Capture the cell that displays the provided text and extract its (X, Y) central coordinate. 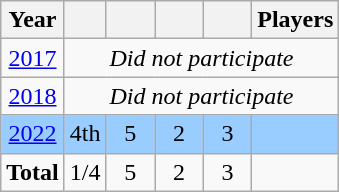
4th (85, 134)
Year (33, 20)
1/4 (85, 172)
2017 (33, 58)
2018 (33, 96)
Players (296, 20)
Total (33, 172)
2022 (33, 134)
